For the text-containing cell, return its midpoint in [X, Y] coordinate format. 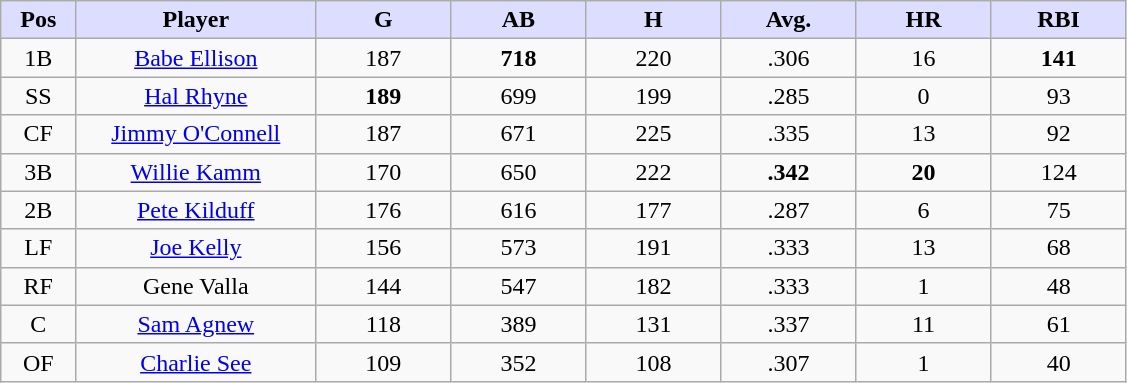
.337 [788, 324]
Jimmy O'Connell [196, 134]
0 [924, 96]
2B [38, 210]
118 [384, 324]
671 [518, 134]
222 [654, 172]
389 [518, 324]
699 [518, 96]
11 [924, 324]
40 [1058, 362]
616 [518, 210]
Pos [38, 20]
Willie Kamm [196, 172]
141 [1058, 58]
124 [1058, 172]
144 [384, 286]
Gene Valla [196, 286]
48 [1058, 286]
20 [924, 172]
.306 [788, 58]
Hal Rhyne [196, 96]
H [654, 20]
191 [654, 248]
Pete Kilduff [196, 210]
SS [38, 96]
177 [654, 210]
OF [38, 362]
16 [924, 58]
189 [384, 96]
.307 [788, 362]
92 [1058, 134]
AB [518, 20]
718 [518, 58]
.285 [788, 96]
LF [38, 248]
573 [518, 248]
352 [518, 362]
131 [654, 324]
68 [1058, 248]
170 [384, 172]
C [38, 324]
Avg. [788, 20]
93 [1058, 96]
108 [654, 362]
Babe Ellison [196, 58]
199 [654, 96]
CF [38, 134]
3B [38, 172]
RF [38, 286]
61 [1058, 324]
6 [924, 210]
225 [654, 134]
Player [196, 20]
156 [384, 248]
220 [654, 58]
75 [1058, 210]
650 [518, 172]
1B [38, 58]
.342 [788, 172]
Joe Kelly [196, 248]
.335 [788, 134]
109 [384, 362]
RBI [1058, 20]
.287 [788, 210]
547 [518, 286]
Sam Agnew [196, 324]
182 [654, 286]
G [384, 20]
176 [384, 210]
HR [924, 20]
Charlie See [196, 362]
